Provide the [x, y] coordinate of the cell's center where the given text is located.  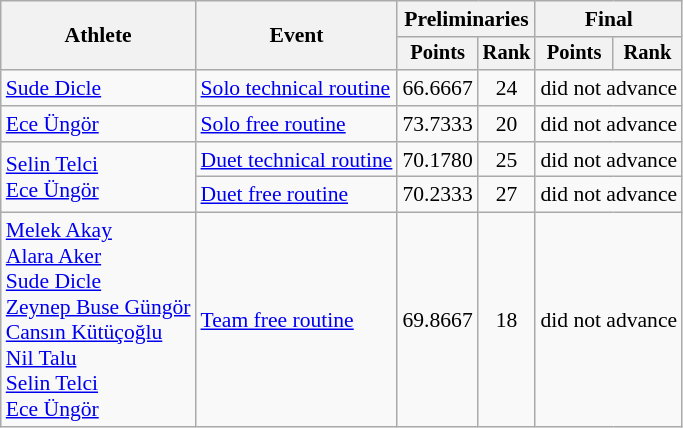
Sude Dicle [98, 88]
70.1780 [437, 160]
27 [507, 195]
70.2333 [437, 195]
Melek AkayAlara AkerSude DicleZeynep Buse GüngörCansın KütüçoğluNil TaluSelin TelciEce Üngör [98, 320]
66.6667 [437, 88]
Duet technical routine [297, 160]
25 [507, 160]
Final [608, 19]
Team free routine [297, 320]
Preliminaries [466, 19]
Solo technical routine [297, 88]
Ece Üngör [98, 124]
24 [507, 88]
Athlete [98, 36]
Selin TelciEce Üngör [98, 178]
Event [297, 36]
Solo free routine [297, 124]
69.8667 [437, 320]
Duet free routine [297, 195]
73.7333 [437, 124]
20 [507, 124]
18 [507, 320]
